Scan for the cell matching the given text and deliver its [x, y] coordinate at center. 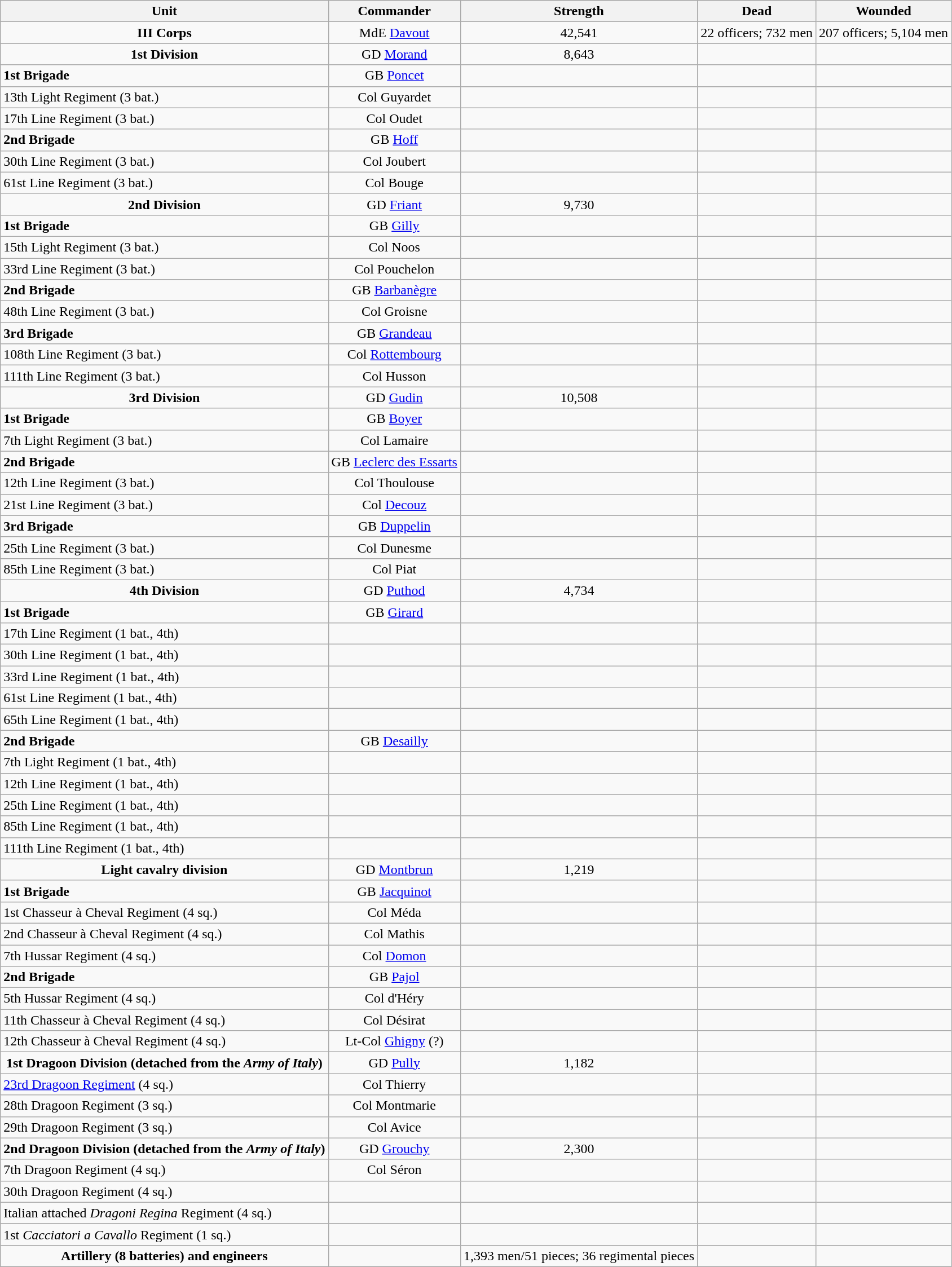
Col Noos [394, 247]
Col Séron [394, 1170]
48th Line Regiment (3 bat.) [165, 312]
Col Thierry [394, 1084]
Col Oudet [394, 118]
5th Hussar Regiment (4 sq.) [165, 999]
29th Dragoon Regiment (3 sq.) [165, 1127]
Col Piat [394, 569]
GD Pully [394, 1063]
25th Line Regiment (1 bat., 4th) [165, 805]
7th Hussar Regiment (4 sq.) [165, 956]
1,182 [579, 1063]
Col Domon [394, 956]
65th Line Regiment (1 bat., 4th) [165, 719]
Artillery (8 batteries) and engineers [165, 1256]
Col Rottembourg [394, 355]
9,730 [579, 204]
3rd Division [165, 398]
Col Lamaire [394, 440]
21st Line Regiment (3 bat.) [165, 505]
Col Thoulouse [394, 483]
GD Puthod [394, 590]
1st Chasseur à Cheval Regiment (4 sq.) [165, 912]
1,219 [579, 869]
7th Light Regiment (1 bat., 4th) [165, 762]
Col Montmarie [394, 1106]
33rd Line Regiment (3 bat.) [165, 269]
1st Cacciatori a Cavallo Regiment (1 sq.) [165, 1234]
61st Line Regiment (1 bat., 4th) [165, 698]
111th Line Regiment (3 bat.) [165, 376]
17th Line Regiment (3 bat.) [165, 118]
23rd Dragoon Regiment (4 sq.) [165, 1084]
30th Line Regiment (3 bat.) [165, 161]
1st Dragoon Division (detached from the Army of Italy) [165, 1063]
1st Division [165, 54]
85th Line Regiment (1 bat., 4th) [165, 827]
Col d'Héry [394, 999]
GB Gilly [394, 226]
108th Line Regiment (3 bat.) [165, 355]
12th Line Regiment (3 bat.) [165, 483]
2nd Dragoon Division (detached from the Army of Italy) [165, 1149]
Lt-Col Ghigny (?) [394, 1041]
Col Guyardet [394, 97]
Col Decouz [394, 505]
GB Boyer [394, 419]
GB Barbanègre [394, 290]
Col Avice [394, 1127]
10,508 [579, 398]
15th Light Regiment (3 bat.) [165, 247]
30th Line Regiment (1 bat., 4th) [165, 655]
2nd Division [165, 204]
Col Dunesme [394, 548]
7th Light Regiment (3 bat.) [165, 440]
22 officers; 732 men [757, 33]
Col Mathis [394, 934]
Col Désirat [394, 1020]
Col Pouchelon [394, 269]
61st Line Regiment (3 bat.) [165, 183]
1,393 men/51 pieces; 36 regimental pieces [579, 1256]
Italian attached Dragoni Regina Regiment (4 sq.) [165, 1213]
13th Light Regiment (3 bat.) [165, 97]
17th Line Regiment (1 bat., 4th) [165, 634]
GD Montbrun [394, 869]
2,300 [579, 1149]
Wounded [884, 11]
GB Duppelin [394, 526]
Col Groisne [394, 312]
207 officers; 5,104 men [884, 33]
4th Division [165, 590]
GD Morand [394, 54]
III Corps [165, 33]
GB Pajol [394, 977]
11th Chasseur à Cheval Regiment (4 sq.) [165, 1020]
Col Méda [394, 912]
GD Gudin [394, 398]
Col Joubert [394, 161]
12th Chasseur à Cheval Regiment (4 sq.) [165, 1041]
Dead [757, 11]
GD Friant [394, 204]
111th Line Regiment (1 bat., 4th) [165, 848]
GB Grandeau [394, 333]
GD Grouchy [394, 1149]
8,643 [579, 54]
Unit [165, 11]
Col Husson [394, 376]
MdE Davout [394, 33]
4,734 [579, 590]
GB Desailly [394, 741]
Commander [394, 11]
25th Line Regiment (3 bat.) [165, 548]
GB Leclerc des Essarts [394, 462]
GB Hoff [394, 140]
30th Dragoon Regiment (4 sq.) [165, 1191]
Col Bouge [394, 183]
33rd Line Regiment (1 bat., 4th) [165, 677]
GB Poncet [394, 76]
GB Girard [394, 612]
7th Dragoon Regiment (4 sq.) [165, 1170]
GB Jacquinot [394, 891]
12th Line Regiment (1 bat., 4th) [165, 784]
85th Line Regiment (3 bat.) [165, 569]
Strength [579, 11]
Light cavalry division [165, 869]
2nd Chasseur à Cheval Regiment (4 sq.) [165, 934]
28th Dragoon Regiment (3 sq.) [165, 1106]
42,541 [579, 33]
